Provide the [X, Y] coordinate of the cell's center where the given text is located.  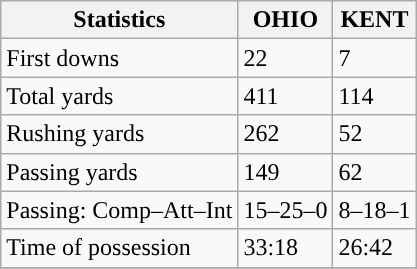
411 [286, 96]
33:18 [286, 248]
8–18–1 [374, 210]
Passing yards [120, 172]
Time of possession [120, 248]
114 [374, 96]
Total yards [120, 96]
7 [374, 58]
62 [374, 172]
15–25–0 [286, 210]
Statistics [120, 20]
Passing: Comp–Att–Int [120, 210]
OHIO [286, 20]
22 [286, 58]
52 [374, 134]
First downs [120, 58]
Rushing yards [120, 134]
26:42 [374, 248]
KENT [374, 20]
149 [286, 172]
262 [286, 134]
